Locate the cell with the specified text and output its [X, Y] center coordinate. 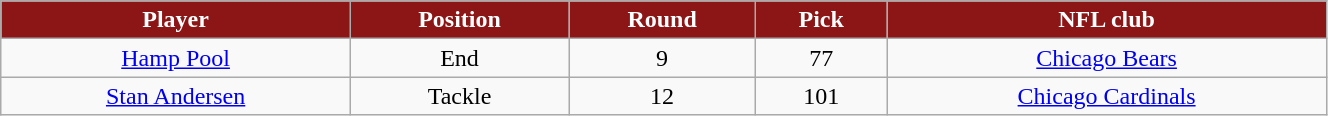
77 [822, 58]
9 [662, 58]
Pick [822, 20]
Hamp Pool [176, 58]
Chicago Cardinals [1107, 96]
Position [459, 20]
Stan Andersen [176, 96]
Player [176, 20]
101 [822, 96]
Tackle [459, 96]
End [459, 58]
Round [662, 20]
12 [662, 96]
Chicago Bears [1107, 58]
NFL club [1107, 20]
